Capture the cell that displays the provided text and extract its (X, Y) central coordinate. 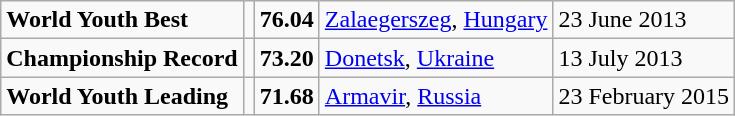
Armavir, Russia (436, 96)
13 July 2013 (644, 58)
World Youth Leading (122, 96)
71.68 (286, 96)
23 February 2015 (644, 96)
World Youth Best (122, 20)
Championship Record (122, 58)
76.04 (286, 20)
Zalaegerszeg, Hungary (436, 20)
Donetsk, Ukraine (436, 58)
73.20 (286, 58)
23 June 2013 (644, 20)
